Output the (x, y) coordinate of the center of the cell containing the given text.  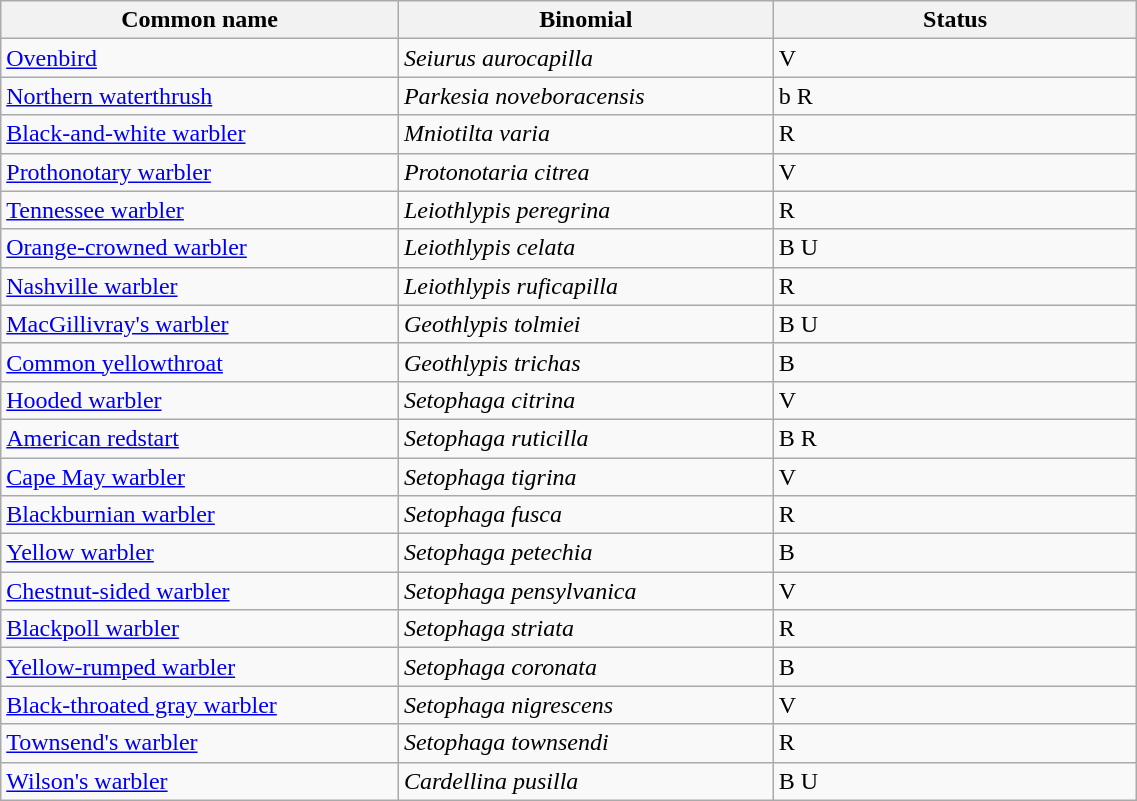
Blackpoll warbler (200, 629)
Townsend's warbler (200, 743)
Cardellina pusilla (586, 781)
Black-throated gray warbler (200, 705)
Setophaga citrina (586, 400)
Leiothlypis peregrina (586, 210)
Protonotaria citrea (586, 172)
Black-and-white warbler (200, 134)
Blackburnian warbler (200, 515)
Wilson's warbler (200, 781)
Geothlypis trichas (586, 362)
B R (955, 438)
Leiothlypis ruficapilla (586, 286)
Mniotilta varia (586, 134)
Ovenbird (200, 58)
Setophaga fusca (586, 515)
Common name (200, 20)
Leiothlypis celata (586, 248)
Setophaga nigrescens (586, 705)
MacGillivray's warbler (200, 324)
Setophaga pensylvanica (586, 591)
Setophaga townsendi (586, 743)
Geothlypis tolmiei (586, 324)
b R (955, 96)
Hooded warbler (200, 400)
Yellow-rumped warbler (200, 667)
Cape May warbler (200, 477)
Setophaga striata (586, 629)
Tennessee warbler (200, 210)
Setophaga coronata (586, 667)
Northern waterthrush (200, 96)
Binomial (586, 20)
Setophaga petechia (586, 553)
Prothonotary warbler (200, 172)
Common yellowthroat (200, 362)
Seiurus aurocapilla (586, 58)
Chestnut-sided warbler (200, 591)
Nashville warbler (200, 286)
Orange-crowned warbler (200, 248)
Parkesia noveboracensis (586, 96)
Setophaga tigrina (586, 477)
Status (955, 20)
Setophaga ruticilla (586, 438)
Yellow warbler (200, 553)
American redstart (200, 438)
